Determine the (X, Y) coordinate at the center of the cell enclosing the given text.  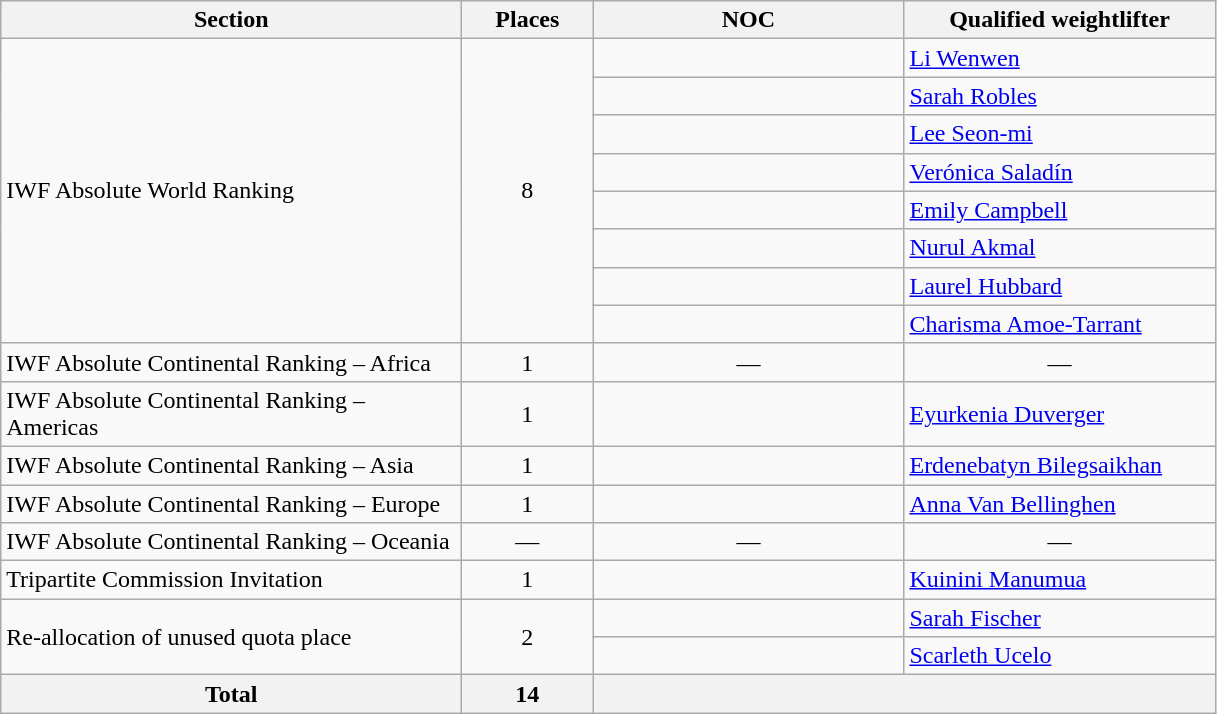
IWF Absolute Continental Ranking – Americas (232, 414)
Kuinini Manumua (1060, 580)
Qualified weightlifter (1060, 20)
Lee Seon-mi (1060, 134)
IWF Absolute Continental Ranking – Oceania (232, 542)
Eyurkenia Duverger (1060, 414)
Section (232, 20)
Emily Campbell (1060, 210)
8 (528, 191)
IWF Absolute Continental Ranking – Europe (232, 503)
Anna Van Bellinghen (1060, 503)
Nurul Akmal (1060, 248)
Scarleth Ucelo (1060, 656)
Sarah Fischer (1060, 618)
2 (528, 637)
Charisma Amoe-Tarrant (1060, 324)
Tripartite Commission Invitation (232, 580)
Total (232, 694)
Erdenebatyn Bilegsaikhan (1060, 465)
Places (528, 20)
IWF Absolute Continental Ranking – Africa (232, 362)
Sarah Robles (1060, 96)
IWF Absolute World Ranking (232, 191)
14 (528, 694)
Li Wenwen (1060, 58)
Verónica Saladín (1060, 172)
Laurel Hubbard (1060, 286)
NOC (748, 20)
IWF Absolute Continental Ranking – Asia (232, 465)
Re-allocation of unused quota place (232, 637)
